Pinpoint the cell where the given text exists, returning its (X, Y) midpoint coordinate. 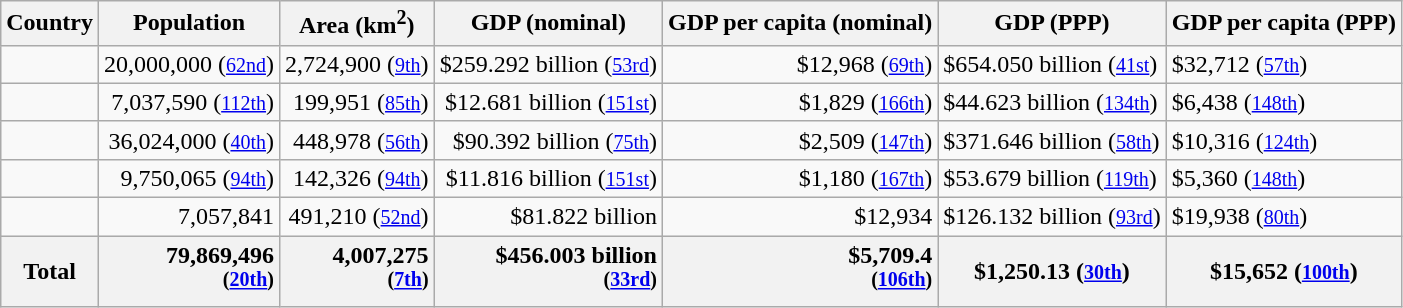
$259.292 billion (53rd) (548, 64)
$371.646 billion (58th) (1052, 140)
2,724,900 (9th) (358, 64)
$11.816 billion (151st) (548, 178)
491,210 (52nd) (358, 217)
Area (km2) (358, 24)
$53.679 billion (119th) (1052, 178)
$15,652 (100th) (1284, 272)
$12,934 (800, 217)
20,000,000 (62nd) (188, 64)
$456.003 billion(33rd) (548, 272)
$126.132 billion (93rd) (1052, 217)
Total (50, 272)
$81.822 billion (548, 217)
$5,360 (148th) (1284, 178)
199,951 (85th) (358, 102)
$2,509 (147th) (800, 140)
4,007,275(7th) (358, 272)
$1,180 (167th) (800, 178)
GDP (PPP) (1052, 24)
GDP (nominal) (548, 24)
$1,250.13 (30th) (1052, 272)
$44.623 billion (134th) (1052, 102)
$10,316 (124th) (1284, 140)
$654.050 billion (41st) (1052, 64)
Population (188, 24)
$5,709.4(106th) (800, 272)
7,037,590 (112th) (188, 102)
36,024,000 (40th) (188, 140)
$19,938 (80th) (1284, 217)
GDP per capita (nominal) (800, 24)
Country (50, 24)
9,750,065 (94th) (188, 178)
$12,968 (69th) (800, 64)
142,326 (94th) (358, 178)
7,057,841 (188, 217)
$12.681 billion (151st) (548, 102)
$1,829 (166th) (800, 102)
79,869,496(20th) (188, 272)
448,978 (56th) (358, 140)
$6,438 (148th) (1284, 102)
GDP per capita (PPP) (1284, 24)
$32,712 (57th) (1284, 64)
$90.392 billion (75th) (548, 140)
